Search for the cell housing the specified text and yield its [X, Y] center coordinate. 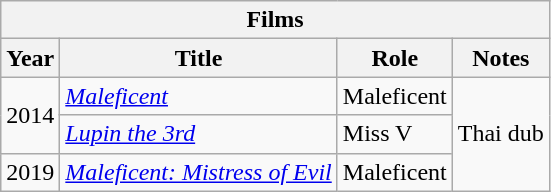
Title [198, 58]
Films [276, 20]
2019 [30, 172]
Role [394, 58]
2014 [30, 115]
Miss V [394, 134]
Lupin the 3rd [198, 134]
Notes [500, 58]
Thai dub [500, 134]
Maleficent: Mistress of Evil [198, 172]
Year [30, 58]
